For the text-containing cell, return its midpoint in [x, y] coordinate format. 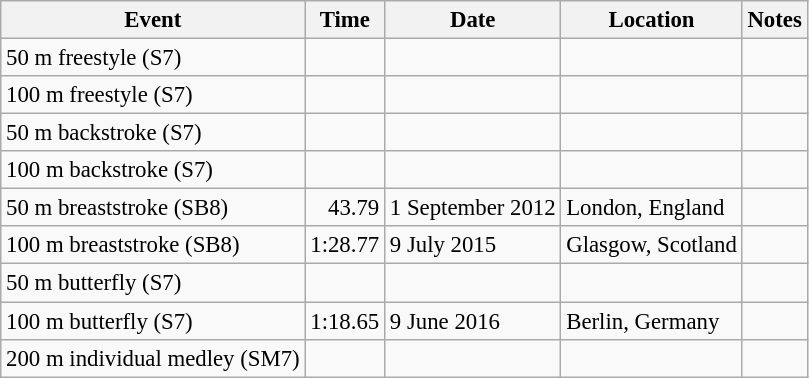
100 m butterfly (S7) [153, 321]
43.79 [345, 208]
1 September 2012 [473, 208]
100 m backstroke (S7) [153, 170]
200 m individual medley (SM7) [153, 358]
Time [345, 20]
100 m freestyle (S7) [153, 95]
50 m breaststroke (SB8) [153, 208]
9 July 2015 [473, 245]
50 m freestyle (S7) [153, 58]
Berlin, Germany [652, 321]
1:28.77 [345, 245]
1:18.65 [345, 321]
9 June 2016 [473, 321]
Date [473, 20]
Event [153, 20]
Location [652, 20]
Notes [774, 20]
Glasgow, Scotland [652, 245]
50 m backstroke (S7) [153, 133]
100 m breaststroke (SB8) [153, 245]
London, England [652, 208]
50 m butterfly (S7) [153, 283]
